Search for the cell housing the specified text and yield its [x, y] center coordinate. 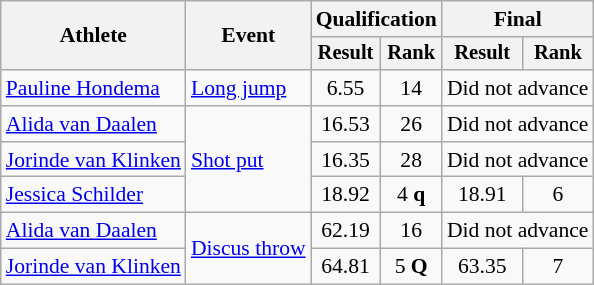
14 [410, 88]
7 [558, 267]
6.55 [346, 88]
Final [518, 19]
18.92 [346, 195]
Event [248, 36]
16.53 [346, 124]
Qualification [376, 19]
16 [410, 231]
Pauline Hondema [94, 88]
64.81 [346, 267]
5 Q [410, 267]
Discus throw [248, 248]
62.19 [346, 231]
Athlete [94, 36]
Shot put [248, 160]
Jessica Schilder [94, 195]
16.35 [346, 160]
28 [410, 160]
6 [558, 195]
Long jump [248, 88]
63.35 [482, 267]
26 [410, 124]
18.91 [482, 195]
4 q [410, 195]
